Detect which cell encompasses the target text, then output its (x, y) center coordinate. 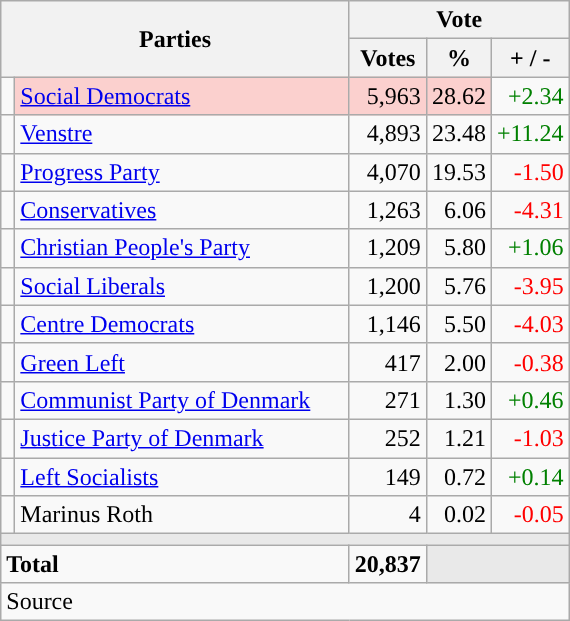
0.02 (458, 515)
-0.05 (530, 515)
Christian People's Party (182, 248)
Source (285, 602)
1.30 (458, 400)
5.76 (458, 286)
% (458, 58)
20,837 (388, 564)
-1.03 (530, 438)
Vote (459, 20)
149 (388, 477)
Conservatives (182, 210)
Progress Party (182, 172)
4,070 (388, 172)
Total (176, 564)
5.80 (458, 248)
+0.46 (530, 400)
5.50 (458, 324)
+0.14 (530, 477)
Green Left (182, 362)
5,963 (388, 96)
23.48 (458, 134)
1,263 (388, 210)
Venstre (182, 134)
Social Liberals (182, 286)
-3.95 (530, 286)
271 (388, 400)
Marinus Roth (182, 515)
Centre Democrats (182, 324)
417 (388, 362)
-0.38 (530, 362)
+11.24 (530, 134)
2.00 (458, 362)
-4.03 (530, 324)
-4.31 (530, 210)
Justice Party of Denmark (182, 438)
28.62 (458, 96)
6.06 (458, 210)
-1.50 (530, 172)
0.72 (458, 477)
1,146 (388, 324)
Communist Party of Denmark (182, 400)
4 (388, 515)
1,200 (388, 286)
1,209 (388, 248)
+2.34 (530, 96)
Votes (388, 58)
Left Socialists (182, 477)
1.21 (458, 438)
+1.06 (530, 248)
+ / - (530, 58)
Social Democrats (182, 96)
Parties (176, 39)
19.53 (458, 172)
252 (388, 438)
4,893 (388, 134)
